Capture the cell that displays the provided text and extract its [x, y] central coordinate. 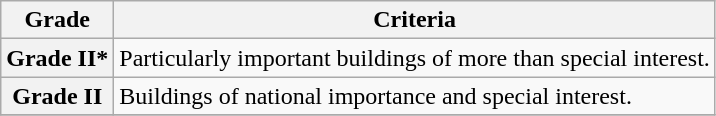
Criteria [415, 20]
Buildings of national importance and special interest. [415, 96]
Grade [58, 20]
Grade II [58, 96]
Particularly important buildings of more than special interest. [415, 58]
Grade II* [58, 58]
